Pinpoint the cell where the given text exists, returning its [X, Y] midpoint coordinate. 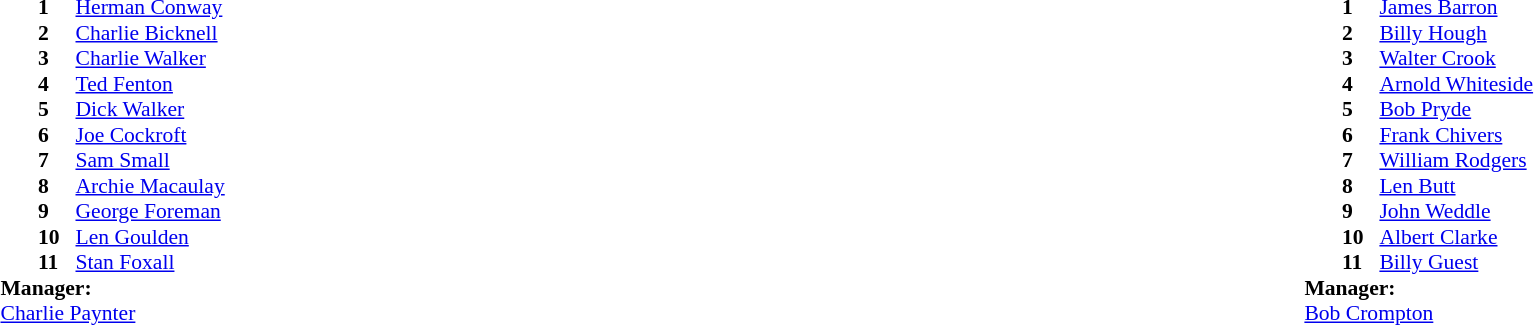
Sam Small [150, 161]
Archie Macaulay [150, 186]
Len Butt [1456, 186]
Charlie Bicknell [150, 33]
Charlie Walker [150, 59]
Bob Pryde [1456, 109]
Billy Hough [1456, 33]
Albert Clarke [1456, 237]
Dick Walker [150, 109]
Walter Crook [1456, 59]
William Rodgers [1456, 161]
Arnold Whiteside [1456, 84]
Stan Foxall [150, 263]
John Weddle [1456, 211]
Ted Fenton [150, 84]
Frank Chivers [1456, 135]
Len Goulden [150, 237]
George Foreman [150, 211]
Joe Cockroft [150, 135]
Billy Guest [1456, 263]
